Search for the cell housing the specified text and yield its [X, Y] center coordinate. 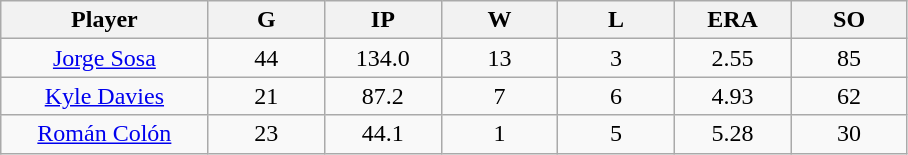
4.93 [732, 96]
G [266, 20]
SO [850, 20]
134.0 [384, 58]
7 [500, 96]
Jorge Sosa [104, 58]
W [500, 20]
IP [384, 20]
3 [616, 58]
44.1 [384, 134]
5 [616, 134]
Kyle Davies [104, 96]
13 [500, 58]
6 [616, 96]
L [616, 20]
30 [850, 134]
5.28 [732, 134]
44 [266, 58]
85 [850, 58]
23 [266, 134]
62 [850, 96]
21 [266, 96]
Player [104, 20]
1 [500, 134]
Román Colón [104, 134]
ERA [732, 20]
87.2 [384, 96]
2.55 [732, 58]
